Scan for the cell matching the given text and deliver its [X, Y] coordinate at center. 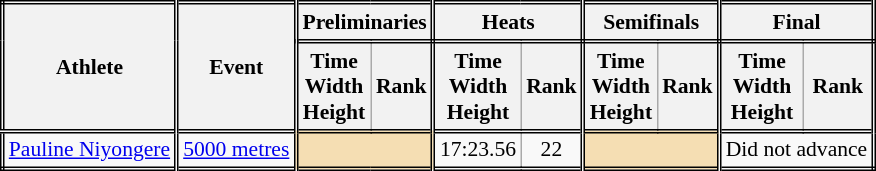
Did not advance [796, 150]
Final [796, 22]
22 [552, 150]
Event [236, 67]
5000 metres [236, 150]
Pauline Niyongere [89, 150]
Athlete [89, 67]
Heats [508, 22]
Preliminaries [364, 22]
Semifinals [651, 22]
17:23.56 [477, 150]
